Locate the cell with the specified text and output its (x, y) center coordinate. 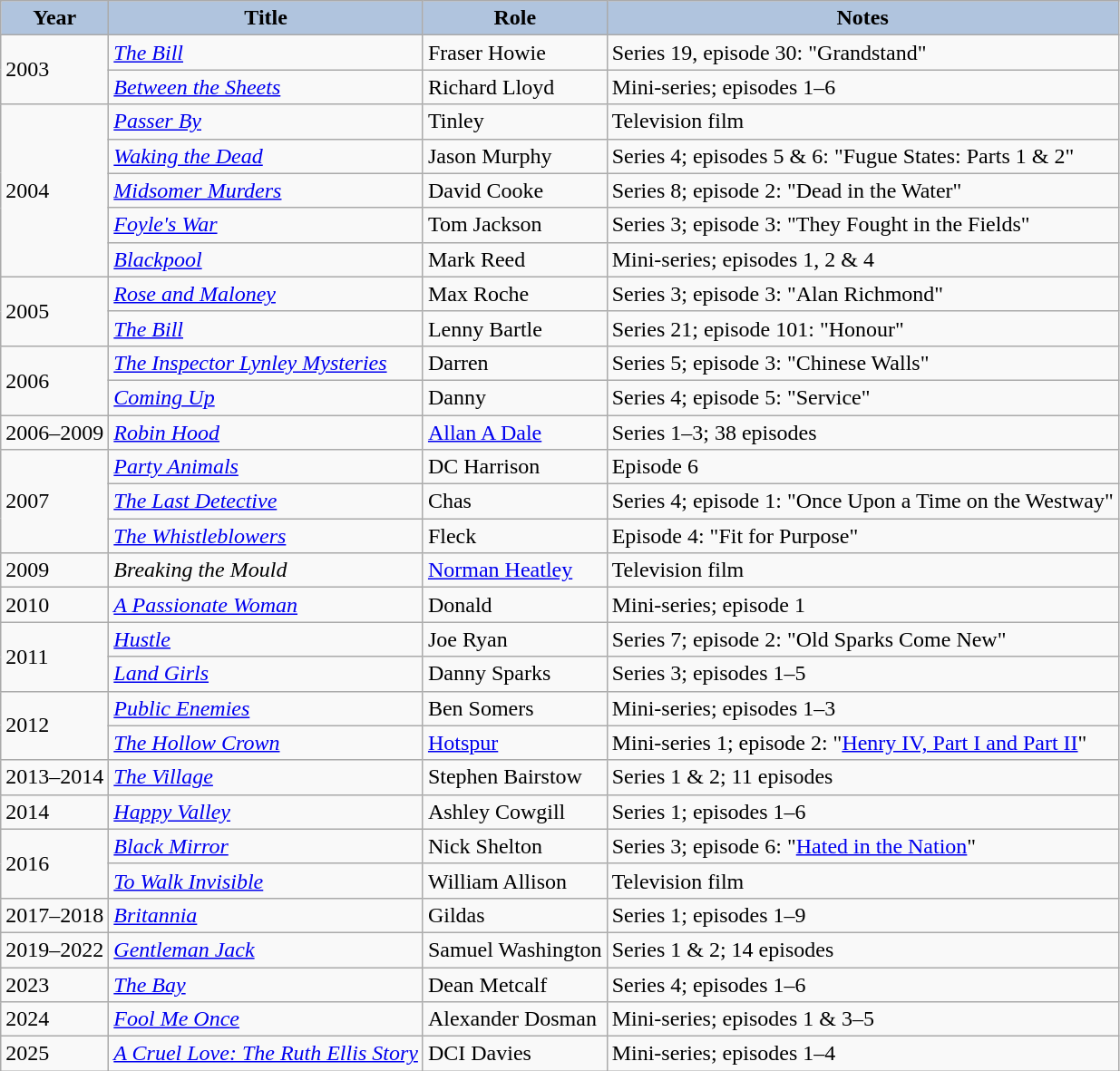
Lenny Bartle (515, 328)
2011 (54, 657)
Series 1 & 2; 14 episodes (862, 949)
Mark Reed (515, 259)
Danny Sparks (515, 674)
Max Roche (515, 294)
2009 (54, 570)
Foyle's War (267, 225)
Series 4; episodes 5 & 6: "Fugue States: Parts 1 & 2" (862, 156)
2024 (54, 1019)
Series 1–3; 38 episodes (862, 433)
Chas (515, 501)
Series 7; episode 2: "Old Sparks Come New" (862, 639)
Gildas (515, 915)
2003 (54, 70)
Mini-series; episodes 1–6 (862, 87)
Series 3; episode 3: "Alan Richmond" (862, 294)
2004 (54, 190)
Mini-series 1; episode 2: "Henry IV, Part I and Part II" (862, 743)
Year (54, 18)
Series 1; episodes 1–6 (862, 812)
2005 (54, 311)
DC Harrison (515, 467)
DCI Davies (515, 1054)
Breaking the Mould (267, 570)
Mini-series; episode 1 (862, 605)
Land Girls (267, 674)
Hotspur (515, 743)
Robin Hood (267, 433)
Mini-series; episodes 1, 2 & 4 (862, 259)
2006 (54, 380)
Danny (515, 397)
Gentleman Jack (267, 949)
The Inspector Lynley Mysteries (267, 363)
Mini-series; episodes 1–4 (862, 1054)
Between the Sheets (267, 87)
Episode 4: "Fit for Purpose" (862, 536)
Series 1; episodes 1–9 (862, 915)
Series 1 & 2; 11 episodes (862, 777)
Series 4; episodes 1–6 (862, 984)
Ben Somers (515, 708)
2012 (54, 725)
Blackpool (267, 259)
Series 21; episode 101: "Honour" (862, 328)
Fool Me Once (267, 1019)
2014 (54, 812)
Ashley Cowgill (515, 812)
Darren (515, 363)
A Passionate Woman (267, 605)
Mini-series; episodes 1 & 3–5 (862, 1019)
Hustle (267, 639)
2025 (54, 1054)
Black Mirror (267, 846)
Richard Lloyd (515, 87)
To Walk Invisible (267, 881)
The Whistleblowers (267, 536)
2023 (54, 984)
A Cruel Love: The Ruth Ellis Story (267, 1054)
Norman Heatley (515, 570)
Britannia (267, 915)
Series 3; episodes 1–5 (862, 674)
2017–2018 (54, 915)
Series 4; episode 1: "Once Upon a Time on the Westway" (862, 501)
Tinley (515, 122)
Stephen Bairstow (515, 777)
Series 4; episode 5: "Service" (862, 397)
Party Animals (267, 467)
Series 3; episode 6: "Hated in the Nation" (862, 846)
William Allison (515, 881)
Role (515, 18)
Fleck (515, 536)
Waking the Dead (267, 156)
2016 (54, 863)
Dean Metcalf (515, 984)
2007 (54, 501)
Joe Ryan (515, 639)
The Hollow Crown (267, 743)
Passer By (267, 122)
Mini-series; episodes 1–3 (862, 708)
Title (267, 18)
Alexander Dosman (515, 1019)
Series 5; episode 3: "Chinese Walls" (862, 363)
2006–2009 (54, 433)
2013–2014 (54, 777)
Midsomer Murders (267, 190)
Allan A Dale (515, 433)
Happy Valley (267, 812)
Series 3; episode 3: "They Fought in the Fields" (862, 225)
Series 19, episode 30: "Grandstand" (862, 53)
Donald (515, 605)
Series 8; episode 2: "Dead in the Water" (862, 190)
The Village (267, 777)
Fraser Howie (515, 53)
Samuel Washington (515, 949)
2010 (54, 605)
Nick Shelton (515, 846)
2019–2022 (54, 949)
Tom Jackson (515, 225)
Public Enemies (267, 708)
The Bay (267, 984)
The Last Detective (267, 501)
David Cooke (515, 190)
Notes (862, 18)
Episode 6 (862, 467)
Coming Up (267, 397)
Rose and Maloney (267, 294)
Jason Murphy (515, 156)
